Provide the (x, y) coordinate of the cell's center where the given text is located.  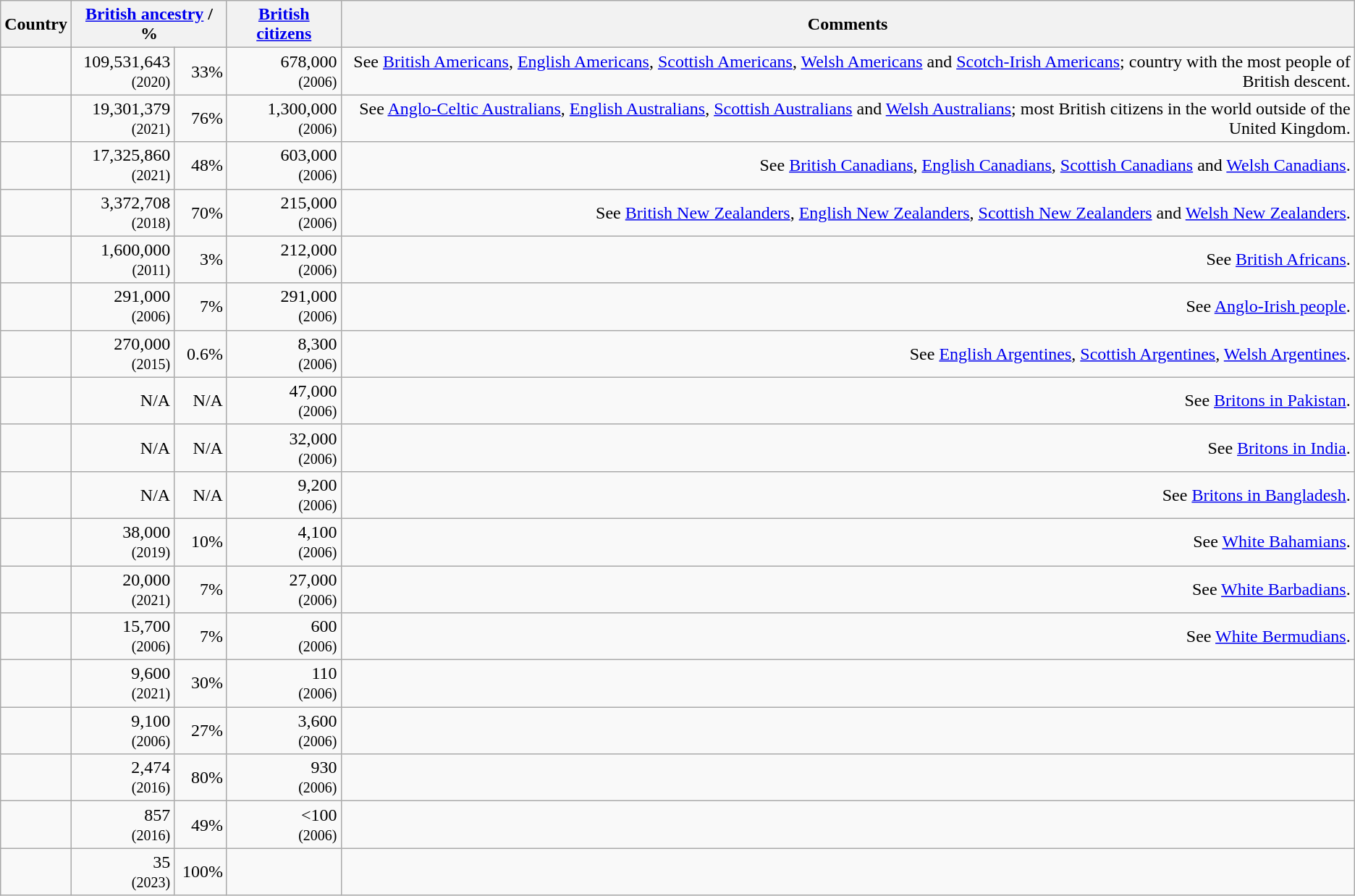
857(2016) (122, 825)
See Britons in Pakistan. (848, 401)
80% (201, 777)
48% (201, 165)
33% (201, 71)
4,100(2006) (284, 541)
38,000(2019) (122, 541)
76% (201, 119)
1,600,000(2011) (122, 259)
212,000(2006) (284, 259)
19,301,379(2021) (122, 119)
See British Canadians, English Canadians, Scottish Canadians and Welsh Canadians. (848, 165)
17,325,860(2021) (122, 165)
British citizens (284, 25)
100% (201, 871)
270,000(2015) (122, 353)
British ancestry / % (149, 25)
See British New Zealanders, English New Zealanders, Scottish New Zealanders and Welsh New Zealanders. (848, 213)
215,000(2006) (284, 213)
See Britons in India. (848, 447)
9,200(2006) (284, 495)
15,700(2006) (122, 637)
109,531,643(2020) (122, 71)
See Anglo-Irish people. (848, 307)
603,000(2006) (284, 165)
9,600(2021) (122, 683)
70% (201, 213)
10% (201, 541)
47,000(2006) (284, 401)
Country (36, 25)
9,100(2006) (122, 731)
32,000(2006) (284, 447)
See White Barbadians. (848, 589)
0.6% (201, 353)
See White Bahamians. (848, 541)
8,300(2006) (284, 353)
3,372,708(2018) (122, 213)
See British Africans. (848, 259)
110(2006) (284, 683)
1,300,000(2006) (284, 119)
2,474(2016) (122, 777)
27,000(2006) (284, 589)
See White Bermudians. (848, 637)
35(2023) (122, 871)
Comments (848, 25)
See English Argentines, Scottish Argentines, Welsh Argentines. (848, 353)
930(2006) (284, 777)
See Britons in Bangladesh. (848, 495)
30% (201, 683)
3% (201, 259)
678,000(2006) (284, 71)
3,600(2006) (284, 731)
49% (201, 825)
<100(2006) (284, 825)
600(2006) (284, 637)
20,000(2021) (122, 589)
27% (201, 731)
